Extract the [x, y] coordinate from the center of the cell holding the provided text.  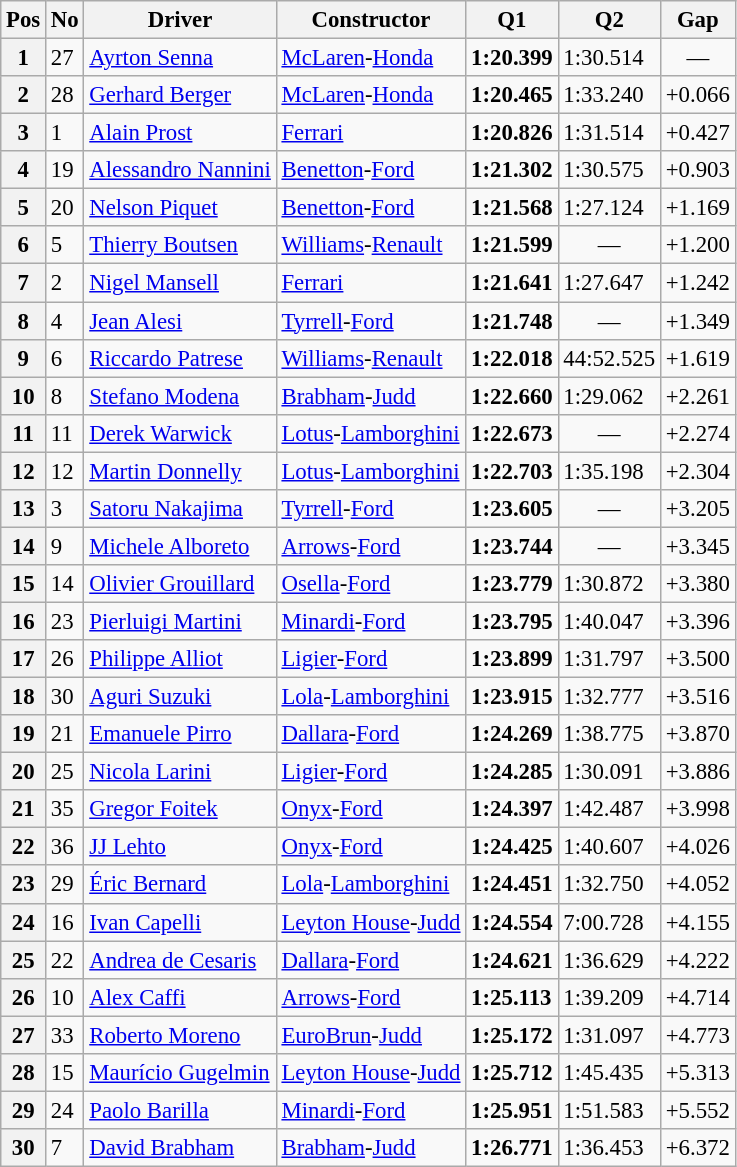
Andrea de Cesaris [180, 960]
+1.349 [698, 321]
1:22.018 [512, 358]
Nelson Piquet [180, 208]
+5.552 [698, 1110]
+4.052 [698, 885]
+3.396 [698, 621]
Philippe Alliot [180, 659]
1:22.673 [512, 433]
36 [65, 847]
1:25.712 [512, 1073]
Martin Donnelly [180, 471]
1:24.451 [512, 885]
+1.242 [698, 283]
1:32.750 [609, 885]
Roberto Moreno [180, 1035]
+0.903 [698, 170]
Emanuele Pirro [180, 734]
1:36.453 [609, 1148]
Constructor [371, 20]
1:25.951 [512, 1110]
+1.619 [698, 358]
1:32.777 [609, 697]
1:21.641 [512, 283]
+2.304 [698, 471]
JJ Lehto [180, 847]
1:33.240 [609, 95]
+1.200 [698, 245]
Aguri Suzuki [180, 697]
1:27.647 [609, 283]
35 [65, 809]
+4.026 [698, 847]
Nicola Larini [180, 772]
Michele Alboreto [180, 546]
33 [65, 1035]
1:39.209 [609, 997]
Q2 [609, 20]
+3.998 [698, 809]
+3.886 [698, 772]
18 [24, 697]
Q1 [512, 20]
Paolo Barilla [180, 1110]
Jean Alesi [180, 321]
1:22.703 [512, 471]
1:27.124 [609, 208]
Derek Warwick [180, 433]
+3.205 [698, 509]
1:42.487 [609, 809]
1:23.605 [512, 509]
Osella-Ford [371, 584]
Nigel Mansell [180, 283]
1:23.899 [512, 659]
1:30.575 [609, 170]
1:21.302 [512, 170]
+3.380 [698, 584]
1:31.797 [609, 659]
Riccardo Patrese [180, 358]
Driver [180, 20]
1:40.047 [609, 621]
1:29.062 [609, 396]
1:22.660 [512, 396]
+6.372 [698, 1148]
1:23.795 [512, 621]
1:45.435 [609, 1073]
1:24.621 [512, 960]
+5.313 [698, 1073]
Gap [698, 20]
1:24.269 [512, 734]
1:25.113 [512, 997]
1:21.748 [512, 321]
1:36.629 [609, 960]
No [65, 20]
Pierluigi Martini [180, 621]
Satoru Nakajima [180, 509]
1:35.198 [609, 471]
Thierry Boutsen [180, 245]
+1.169 [698, 208]
1:21.568 [512, 208]
+2.261 [698, 396]
+4.155 [698, 922]
Alex Caffi [180, 997]
Alain Prost [180, 133]
1:26.771 [512, 1148]
1:31.097 [609, 1035]
1:24.425 [512, 847]
1:31.514 [609, 133]
7:00.728 [609, 922]
1:40.607 [609, 847]
1:24.397 [512, 809]
+0.427 [698, 133]
+0.066 [698, 95]
+3.345 [698, 546]
1:23.915 [512, 697]
Éric Bernard [180, 885]
Gregor Foitek [180, 809]
17 [24, 659]
EuroBrun-Judd [371, 1035]
Gerhard Berger [180, 95]
44:52.525 [609, 358]
1:30.514 [609, 58]
Alessandro Nannini [180, 170]
+4.773 [698, 1035]
1:23.779 [512, 584]
+3.516 [698, 697]
13 [24, 509]
+3.500 [698, 659]
1:20.465 [512, 95]
1:38.775 [609, 734]
David Brabham [180, 1148]
1:30.872 [609, 584]
1:20.826 [512, 133]
1:51.583 [609, 1110]
Olivier Grouillard [180, 584]
Stefano Modena [180, 396]
Maurício Gugelmin [180, 1073]
Ivan Capelli [180, 922]
1:25.172 [512, 1035]
1:30.091 [609, 772]
1:23.744 [512, 546]
1:24.554 [512, 922]
+4.714 [698, 997]
Pos [24, 20]
Ayrton Senna [180, 58]
+2.274 [698, 433]
+3.870 [698, 734]
1:21.599 [512, 245]
1:20.399 [512, 58]
1:24.285 [512, 772]
+4.222 [698, 960]
